Return [X, Y] of the center of cell containing provided text 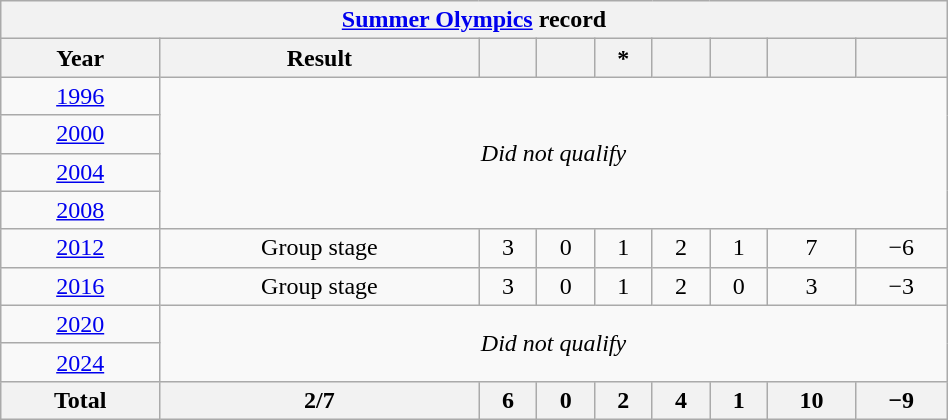
−6 [901, 248]
2020 [80, 324]
2008 [80, 210]
Summer Olympics record [474, 20]
10 [812, 400]
* [623, 58]
2/7 [320, 400]
−9 [901, 400]
Year [80, 58]
Result [320, 58]
−3 [901, 286]
6 [508, 400]
7 [812, 248]
Total [80, 400]
2004 [80, 172]
1996 [80, 96]
4 [681, 400]
2024 [80, 362]
2000 [80, 134]
2016 [80, 286]
2012 [80, 248]
